Provide the [x, y] coordinate of the cell's center where the given text is located.  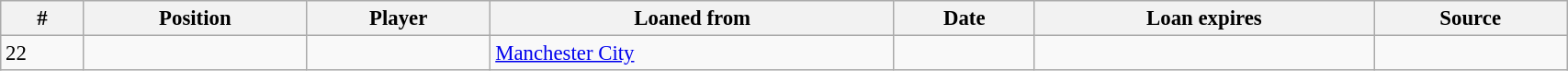
Manchester City [693, 53]
Source [1471, 18]
Date [964, 18]
# [42, 18]
Position [195, 18]
22 [42, 53]
Loaned from [693, 18]
Player [399, 18]
Loan expires [1204, 18]
